Scan for the cell matching the given text and deliver its [X, Y] coordinate at center. 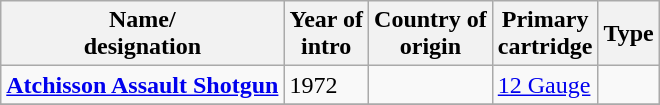
12 Gauge [545, 85]
Atchisson Assault Shotgun [142, 85]
Country oforigin [431, 34]
Type [628, 34]
1972 [326, 85]
Year ofintro [326, 34]
Primarycartridge [545, 34]
Name/designation [142, 34]
